Search for the cell housing the specified text and yield its [X, Y] center coordinate. 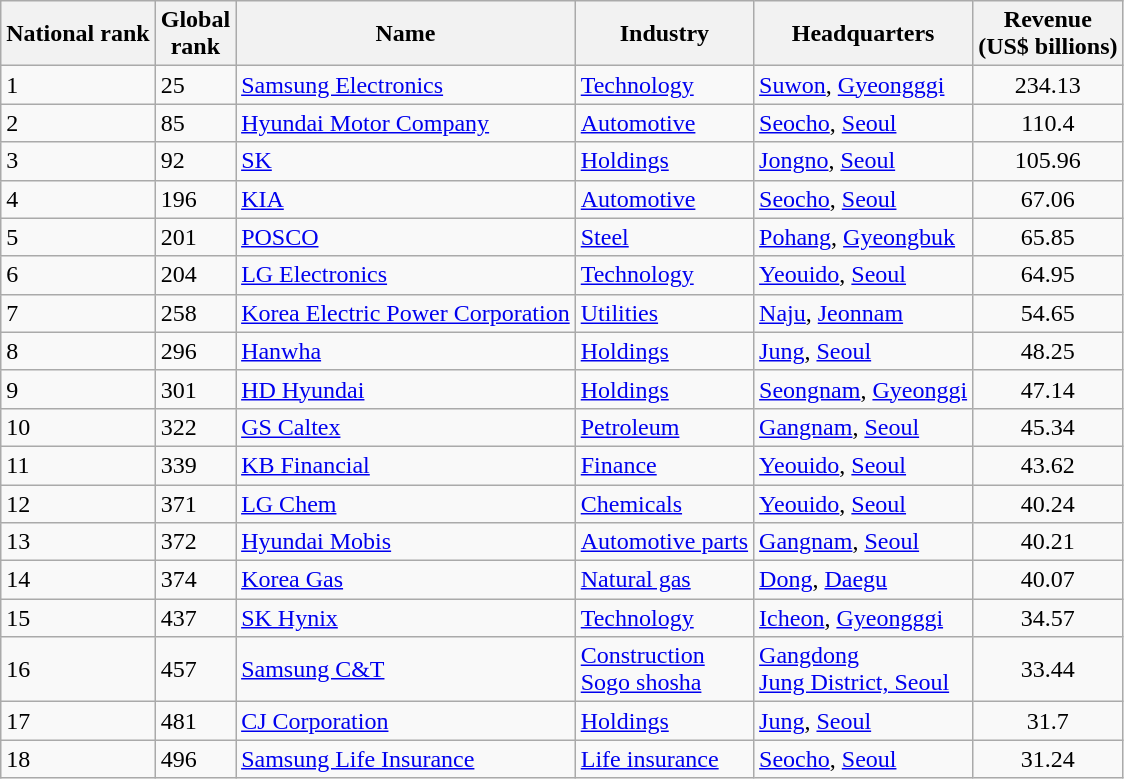
6 [78, 275]
Automotive parts [664, 542]
85 [195, 123]
Hanwha [406, 351]
National rank [78, 34]
Globalrank [195, 34]
31.24 [1048, 759]
LG Electronics [406, 275]
437 [195, 618]
7 [78, 313]
SK [406, 161]
496 [195, 759]
258 [195, 313]
12 [78, 503]
234.13 [1048, 85]
Name [406, 34]
110.4 [1048, 123]
Hyundai Mobis [406, 542]
374 [195, 580]
18 [78, 759]
40.21 [1048, 542]
64.95 [1048, 275]
339 [195, 465]
Icheon, Gyeongggi [864, 618]
Life insurance [664, 759]
45.34 [1048, 427]
Jongno, Seoul [864, 161]
10 [78, 427]
301 [195, 389]
204 [195, 275]
Dong, Daegu [864, 580]
3 [78, 161]
9 [78, 389]
Steel [664, 237]
Suwon, Gyeongggi [864, 85]
34.57 [1048, 618]
Samsung Life Insurance [406, 759]
48.25 [1048, 351]
POSCO [406, 237]
15 [78, 618]
196 [195, 199]
Headquarters [864, 34]
33.44 [1048, 670]
372 [195, 542]
1 [78, 85]
Hyundai Motor Company [406, 123]
457 [195, 670]
14 [78, 580]
KB Financial [406, 465]
105.96 [1048, 161]
201 [195, 237]
8 [78, 351]
Pohang, Gyeongbuk [864, 237]
Korea Electric Power Corporation [406, 313]
67.06 [1048, 199]
Petroleum [664, 427]
296 [195, 351]
HD Hyundai [406, 389]
Chemicals [664, 503]
Utilities [664, 313]
Korea Gas [406, 580]
47.14 [1048, 389]
16 [78, 670]
11 [78, 465]
Seongnam, Gyeonggi [864, 389]
LG Chem [406, 503]
Finance [664, 465]
65.85 [1048, 237]
Natural gas [664, 580]
5 [78, 237]
13 [78, 542]
Revenue(US$ billions) [1048, 34]
Industry [664, 34]
KIA [406, 199]
CJ Corporation [406, 721]
481 [195, 721]
ConstructionSogo shosha [664, 670]
Samsung C&T [406, 670]
92 [195, 161]
2 [78, 123]
40.24 [1048, 503]
25 [195, 85]
31.7 [1048, 721]
40.07 [1048, 580]
GS Caltex [406, 427]
SK Hynix [406, 618]
43.62 [1048, 465]
322 [195, 427]
GangdongJung District, Seoul [864, 670]
Samsung Electronics [406, 85]
371 [195, 503]
Naju, Jeonnam [864, 313]
17 [78, 721]
4 [78, 199]
54.65 [1048, 313]
